Search for the cell housing the specified text and yield its (X, Y) center coordinate. 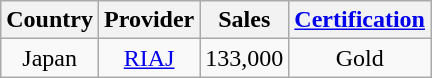
133,000 (244, 58)
Certification (360, 20)
Sales (244, 20)
Japan (50, 58)
Provider (148, 20)
Gold (360, 58)
Country (50, 20)
RIAJ (148, 58)
